Pinpoint the cell where the given text exists, returning its (X, Y) midpoint coordinate. 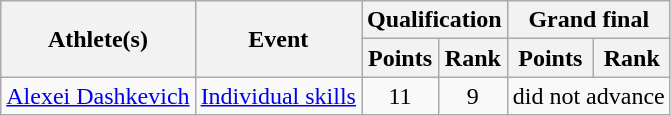
Athlete(s) (98, 39)
Grand final (588, 20)
Qualification (435, 20)
9 (472, 96)
did not advance (588, 96)
Event (278, 39)
11 (400, 96)
Alexei Dashkevich (98, 96)
Individual skills (278, 96)
